Provide the (x, y) coordinate of the cell's center where the given text is located.  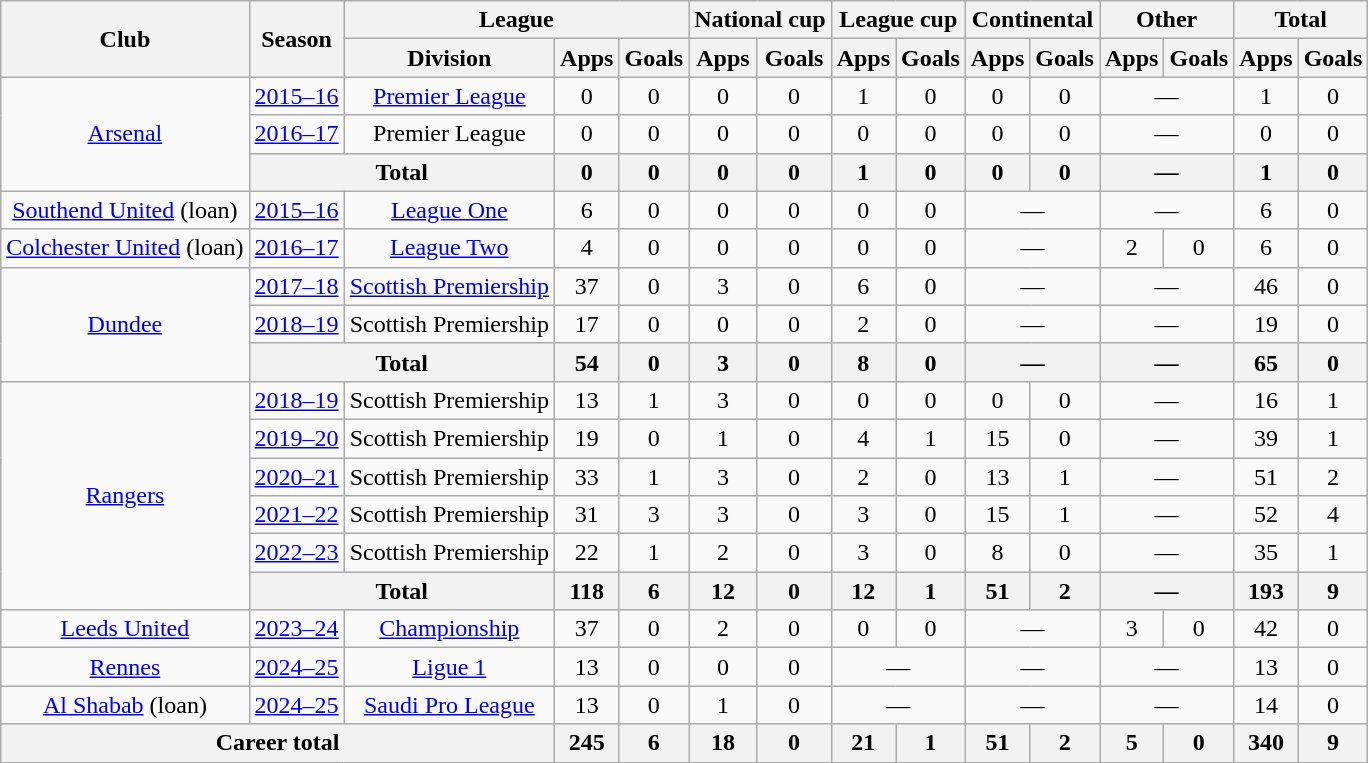
Club (125, 39)
League Two (449, 248)
35 (1266, 553)
Colchester United (loan) (125, 248)
2022–23 (296, 553)
46 (1266, 286)
Al Shabab (loan) (125, 705)
Southend United (loan) (125, 210)
340 (1266, 743)
5 (1132, 743)
2019–20 (296, 438)
2020–21 (296, 477)
31 (587, 515)
Career total (278, 743)
22 (587, 553)
Other (1167, 20)
17 (587, 324)
Ligue 1 (449, 667)
2021–22 (296, 515)
118 (587, 591)
193 (1266, 591)
National cup (760, 20)
65 (1266, 362)
16 (1266, 400)
39 (1266, 438)
Dundee (125, 324)
League cup (898, 20)
Leeds United (125, 629)
League (516, 20)
Saudi Pro League (449, 705)
Continental (1032, 20)
42 (1266, 629)
54 (587, 362)
Division (449, 58)
52 (1266, 515)
2023–24 (296, 629)
14 (1266, 705)
245 (587, 743)
Season (296, 39)
Rennes (125, 667)
Arsenal (125, 134)
2017–18 (296, 286)
Championship (449, 629)
League One (449, 210)
18 (723, 743)
33 (587, 477)
Rangers (125, 495)
21 (863, 743)
